For the text-containing cell, return its midpoint in [X, Y] coordinate format. 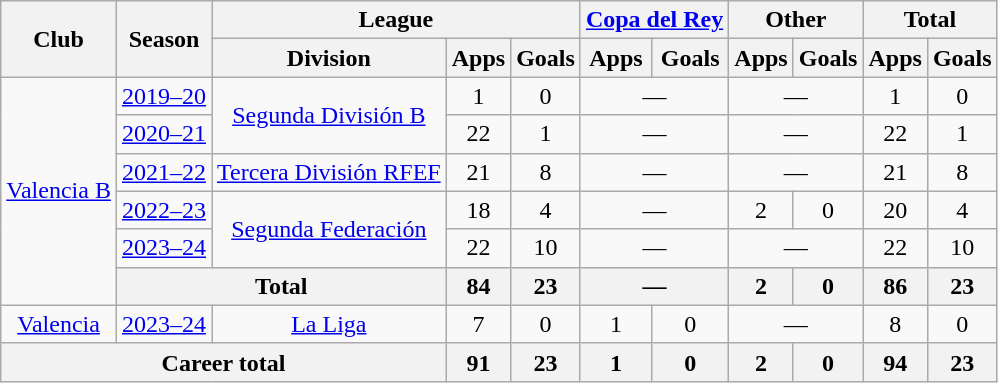
La Liga [330, 324]
2020–21 [164, 134]
84 [478, 286]
91 [478, 362]
2021–22 [164, 172]
Tercera División RFEF [330, 172]
Copa del Rey [654, 20]
2022–23 [164, 210]
2019–20 [164, 96]
Valencia [59, 324]
Segunda División B [330, 115]
7 [478, 324]
Career total [224, 362]
League [396, 20]
Valencia B [59, 191]
Other [796, 20]
18 [478, 210]
Club [59, 39]
Segunda Federación [330, 229]
Division [330, 58]
20 [895, 210]
94 [895, 362]
86 [895, 286]
Season [164, 39]
